Scan for the cell matching the given text and deliver its [x, y] coordinate at center. 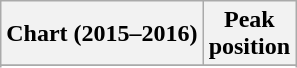
Peakposition [249, 34]
Chart (2015–2016) [102, 34]
